Return [x, y] of the center of cell containing provided text 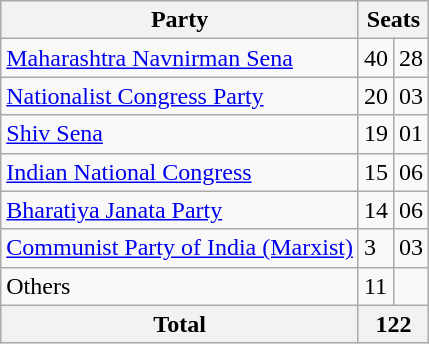
122 [393, 324]
Seats [393, 20]
Shiv Sena [180, 134]
3 [376, 248]
Maharashtra Navnirman Sena [180, 58]
15 [376, 172]
Nationalist Congress Party [180, 96]
Total [180, 324]
Others [180, 286]
Bharatiya Janata Party [180, 210]
Indian National Congress [180, 172]
Communist Party of India (Marxist) [180, 248]
19 [376, 134]
14 [376, 210]
28 [412, 58]
Party [180, 20]
40 [376, 58]
01 [412, 134]
20 [376, 96]
11 [376, 286]
